Search for the cell housing the specified text and yield its (X, Y) center coordinate. 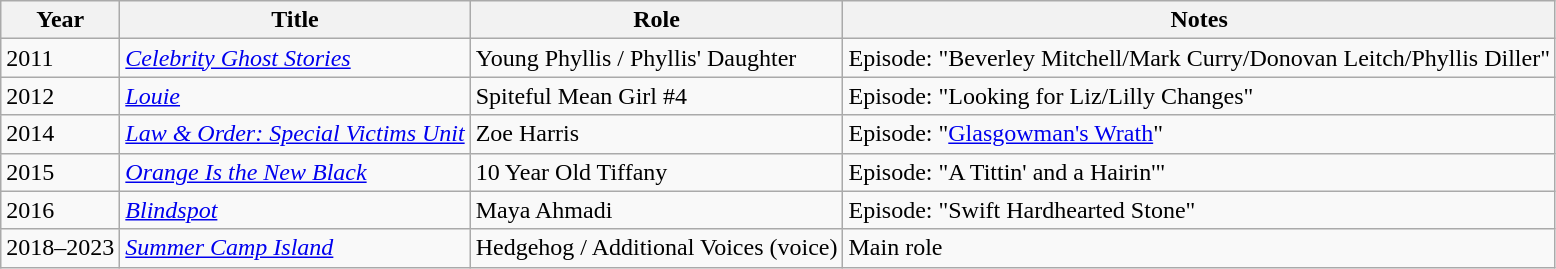
2014 (60, 134)
Episode: "Glasgowman's Wrath" (1200, 134)
2016 (60, 210)
Episode: "Looking for Liz/Lilly Changes" (1200, 96)
Hedgehog / Additional Voices (voice) (656, 248)
10 Year Old Tiffany (656, 172)
Spiteful Mean Girl #4 (656, 96)
Zoe Harris (656, 134)
Episode: "A Tittin' and a Hairin'" (1200, 172)
Role (656, 20)
Orange Is the New Black (295, 172)
Maya Ahmadi (656, 210)
Main role (1200, 248)
Episode: "Beverley Mitchell/Mark Curry/Donovan Leitch/Phyllis Diller" (1200, 58)
Law & Order: Special Victims Unit (295, 134)
2015 (60, 172)
Notes (1200, 20)
Louie (295, 96)
2012 (60, 96)
Episode: "Swift Hardhearted Stone" (1200, 210)
Blindspot (295, 210)
2018–2023 (60, 248)
2011 (60, 58)
Celebrity Ghost Stories (295, 58)
Title (295, 20)
Young Phyllis / Phyllis' Daughter (656, 58)
Summer Camp Island (295, 248)
Year (60, 20)
